For the text-containing cell, return its midpoint in [x, y] coordinate format. 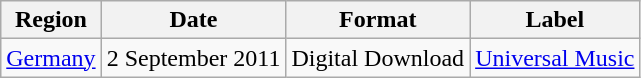
Format [378, 20]
2 September 2011 [194, 58]
Digital Download [378, 58]
Label [555, 20]
Region [51, 20]
Germany [51, 58]
Universal Music [555, 58]
Date [194, 20]
